Output the [X, Y] coordinate of the center of the cell containing the given text.  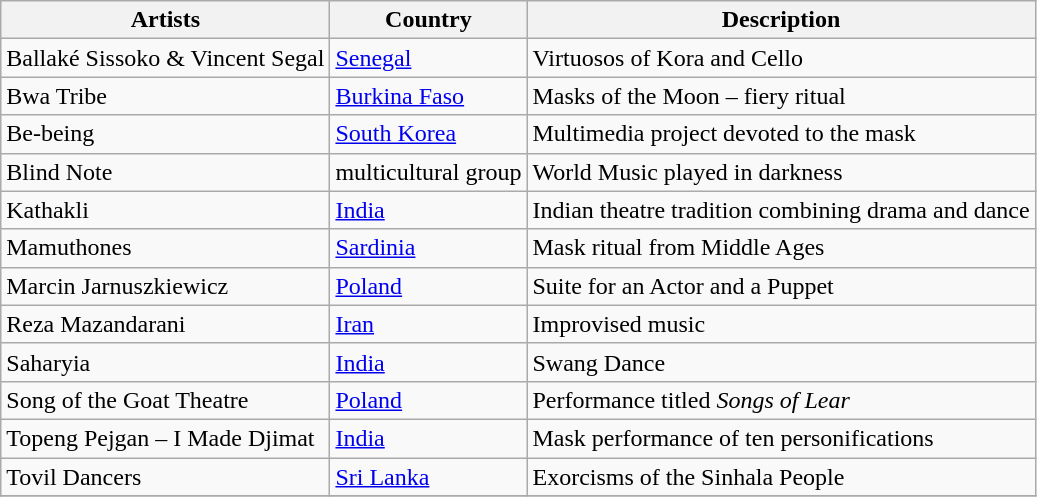
Bwa Tribe [166, 96]
Mask performance of ten personifications [781, 438]
multicultural group [428, 172]
Swang Dance [781, 362]
World Music played in darkness [781, 172]
Multimedia project devoted to the mask [781, 134]
Sardinia [428, 248]
Sri Lanka [428, 477]
Ballaké Sissoko & Vincent Segal [166, 58]
Saharyia [166, 362]
Song of the Goat Theatre [166, 400]
Burkina Faso [428, 96]
Blind Note [166, 172]
Reza Mazandarani [166, 324]
Be-being [166, 134]
Mamuthones [166, 248]
Description [781, 20]
Masks of the Moon – fiery ritual [781, 96]
Country [428, 20]
Mask ritual from Middle Ages [781, 248]
Marcin Jarnuszkiewicz [166, 286]
Tovil Dancers [166, 477]
Senegal [428, 58]
South Korea [428, 134]
Indian theatre tradition combining drama and dance [781, 210]
Suite for an Actor and a Puppet [781, 286]
Exorcisms of the Sinhala People [781, 477]
Improvised music [781, 324]
Iran [428, 324]
Topeng Pejgan – I Made Djimat [166, 438]
Artists [166, 20]
Performance titled Songs of Lear [781, 400]
Kathakli [166, 210]
Virtuosos of Kora and Cello [781, 58]
